Output the [x, y] coordinate of the center of the cell containing the given text.  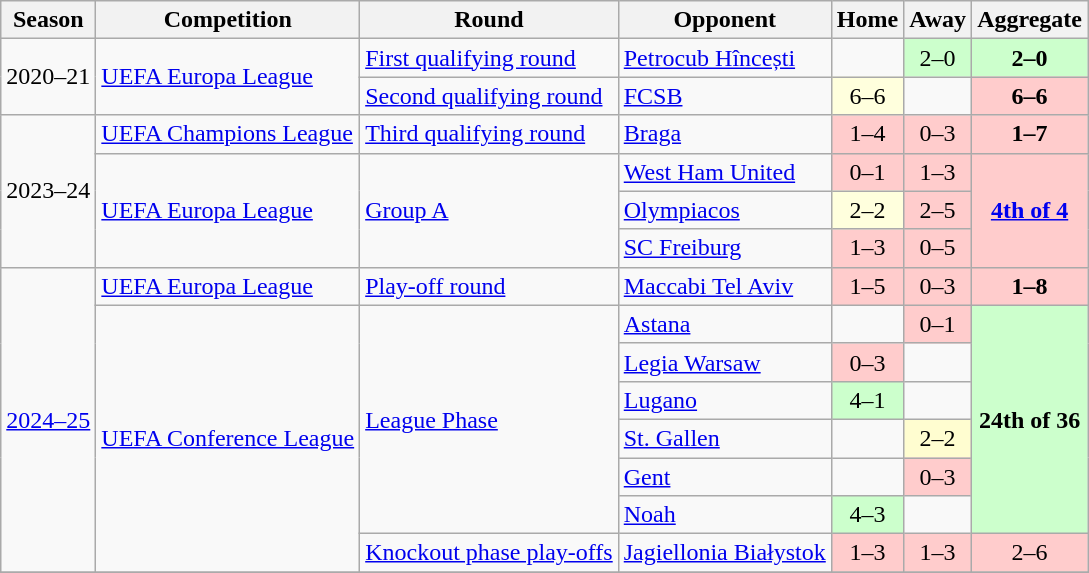
2–6 [1030, 553]
Lugano [724, 400]
1–7 [1030, 134]
League Phase [490, 419]
Astana [724, 324]
Maccabi Tel Aviv [724, 286]
Home [867, 20]
Gent [724, 477]
Opponent [724, 20]
Knockout phase play-offs [490, 553]
Second qualifying round [490, 96]
FCSB [724, 96]
SC Freiburg [724, 248]
2–5 [938, 210]
4th of 4 [1030, 210]
0–5 [938, 248]
1–8 [1030, 286]
Third qualifying round [490, 134]
Competition [228, 20]
2023–24 [48, 191]
West Ham United [724, 172]
Braga [724, 134]
4–1 [867, 400]
Round [490, 20]
Olympiacos [724, 210]
Away [938, 20]
2020–21 [48, 77]
24th of 36 [1030, 419]
Petrocub Hîncești [724, 58]
First qualifying round [490, 58]
1–4 [867, 134]
2024–25 [48, 419]
Group A [490, 210]
UEFA Champions League [228, 134]
Noah [724, 515]
4–3 [867, 515]
Season [48, 20]
Aggregate [1030, 20]
Legia Warsaw [724, 362]
St. Gallen [724, 438]
Play-off round [490, 286]
1–5 [867, 286]
Jagiellonia Białystok [724, 553]
UEFA Conference League [228, 438]
